Detect which cell encompasses the target text, then output its [x, y] center coordinate. 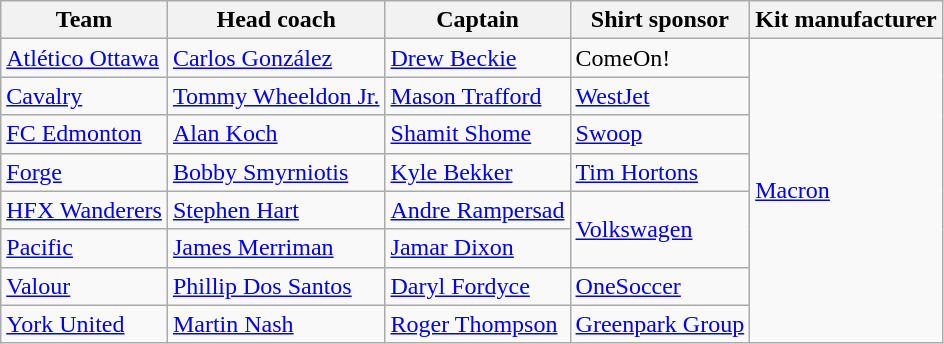
Valour [84, 286]
HFX Wanderers [84, 210]
Shirt sponsor [660, 20]
Jamar Dixon [478, 248]
Carlos González [276, 58]
OneSoccer [660, 286]
Kyle Bekker [478, 172]
Drew Beckie [478, 58]
Tommy Wheeldon Jr. [276, 96]
Stephen Hart [276, 210]
Team [84, 20]
Mason Trafford [478, 96]
FC Edmonton [84, 134]
Shamit Shome [478, 134]
Pacific [84, 248]
Daryl Fordyce [478, 286]
Captain [478, 20]
Martin Nash [276, 324]
Andre Rampersad [478, 210]
Tim Hortons [660, 172]
Cavalry [84, 96]
James Merriman [276, 248]
York United [84, 324]
Forge [84, 172]
Greenpark Group [660, 324]
Atlético Ottawa [84, 58]
Swoop [660, 134]
Bobby Smyrniotis [276, 172]
Head coach [276, 20]
Kit manufacturer [846, 20]
Macron [846, 191]
ComeOn! [660, 58]
WestJet [660, 96]
Volkswagen [660, 229]
Phillip Dos Santos [276, 286]
Alan Koch [276, 134]
Roger Thompson [478, 324]
